Search for the cell housing the specified text and yield its (x, y) center coordinate. 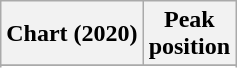
Chart (2020) (72, 34)
Peakposition (189, 34)
